Provide the [x, y] coordinate of the cell's center where the given text is located.  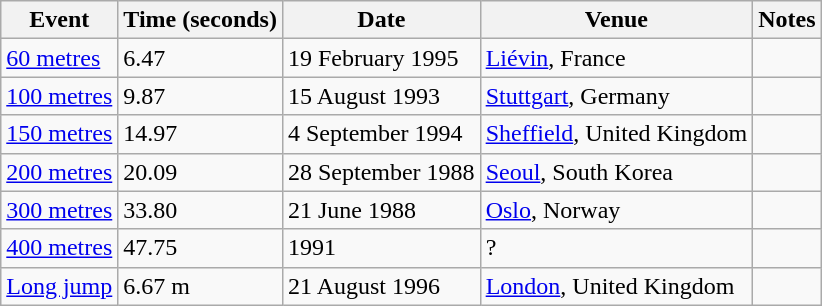
1991 [381, 248]
Notes [787, 20]
Liévin, France [616, 58]
28 September 1988 [381, 172]
Venue [616, 20]
150 metres [60, 134]
47.75 [200, 248]
20.09 [200, 172]
21 August 1996 [381, 286]
9.87 [200, 96]
Long jump [60, 286]
19 February 1995 [381, 58]
300 metres [60, 210]
14.97 [200, 134]
Oslo, Norway [616, 210]
4 September 1994 [381, 134]
Seoul, South Korea [616, 172]
6.47 [200, 58]
21 June 1988 [381, 210]
33.80 [200, 210]
Stuttgart, Germany [616, 96]
60 metres [60, 58]
400 metres [60, 248]
6.67 m [200, 286]
? [616, 248]
100 metres [60, 96]
Date [381, 20]
Event [60, 20]
London, United Kingdom [616, 286]
15 August 1993 [381, 96]
200 metres [60, 172]
Time (seconds) [200, 20]
Sheffield, United Kingdom [616, 134]
